Locate the cell with the specified text and output its [X, Y] center coordinate. 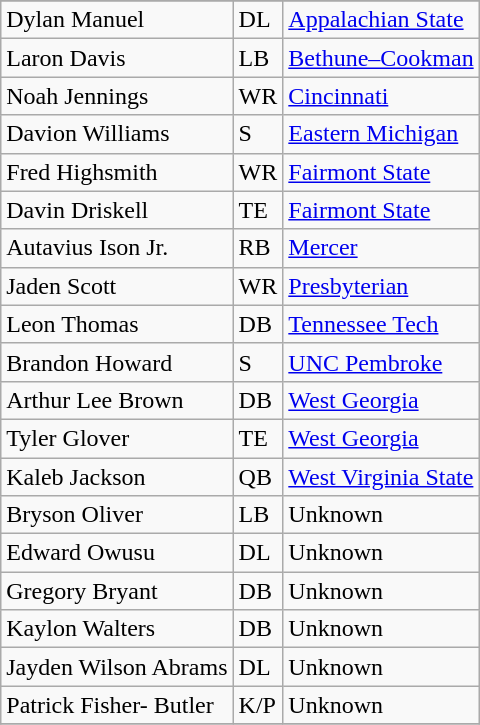
UNC Pembroke [381, 362]
RB [258, 248]
Kaylon Walters [117, 629]
Arthur Lee Brown [117, 400]
Dylan Manuel [117, 20]
Kaleb Jackson [117, 477]
Edward Owusu [117, 553]
Fred Highsmith [117, 172]
Bethune–Cookman [381, 58]
Presbyterian [381, 286]
Jaden Scott [117, 286]
QB [258, 477]
Cincinnati [381, 96]
Mercer [381, 248]
Davin Driskell [117, 210]
Autavius Ison Jr. [117, 248]
Jayden Wilson Abrams [117, 667]
Brandon Howard [117, 362]
Davion Williams [117, 134]
Noah Jennings [117, 96]
Gregory Bryant [117, 591]
West Virginia State [381, 477]
Laron Davis [117, 58]
K/P [258, 705]
Tennessee Tech [381, 324]
Bryson Oliver [117, 515]
Patrick Fisher- Butler [117, 705]
Eastern Michigan [381, 134]
Leon Thomas [117, 324]
Appalachian State [381, 20]
Tyler Glover [117, 438]
